Identify which cell holds the provided text, then report its (x, y) central coordinate. 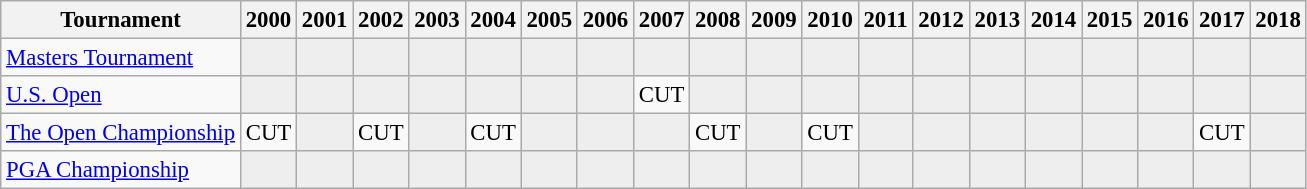
2004 (493, 20)
U.S. Open (121, 95)
2010 (830, 20)
2005 (549, 20)
PGA Championship (121, 170)
2013 (997, 20)
2009 (774, 20)
2018 (1278, 20)
The Open Championship (121, 133)
2017 (1222, 20)
2002 (381, 20)
2015 (1110, 20)
2001 (325, 20)
2000 (268, 20)
2016 (1166, 20)
2008 (718, 20)
2007 (661, 20)
2014 (1053, 20)
2006 (605, 20)
Masters Tournament (121, 58)
2012 (941, 20)
2011 (886, 20)
2003 (437, 20)
Tournament (121, 20)
